For the text-containing cell, return its midpoint in (X, Y) coordinate format. 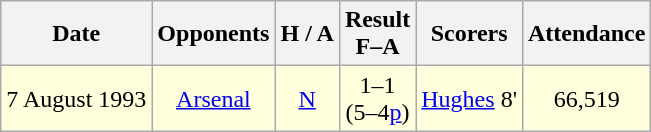
Arsenal (214, 98)
1–1(5–4p) (377, 98)
N (307, 98)
Hughes 8' (470, 98)
7 August 1993 (76, 98)
H / A (307, 34)
66,519 (586, 98)
Opponents (214, 34)
Date (76, 34)
Attendance (586, 34)
Scorers (470, 34)
ResultF–A (377, 34)
